Return the [X, Y] coordinate for the center point of the cell that contains the specified text.  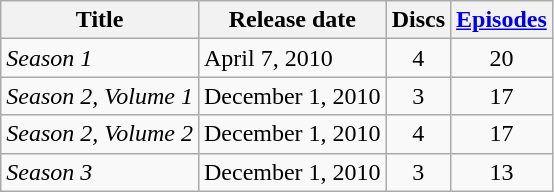
Season 2, Volume 2 [100, 134]
13 [502, 172]
20 [502, 58]
Season 1 [100, 58]
April 7, 2010 [292, 58]
Discs [418, 20]
Season 3 [100, 172]
Title [100, 20]
Release date [292, 20]
Episodes [502, 20]
Season 2, Volume 1 [100, 96]
